Scan for the cell matching the given text and deliver its [X, Y] coordinate at center. 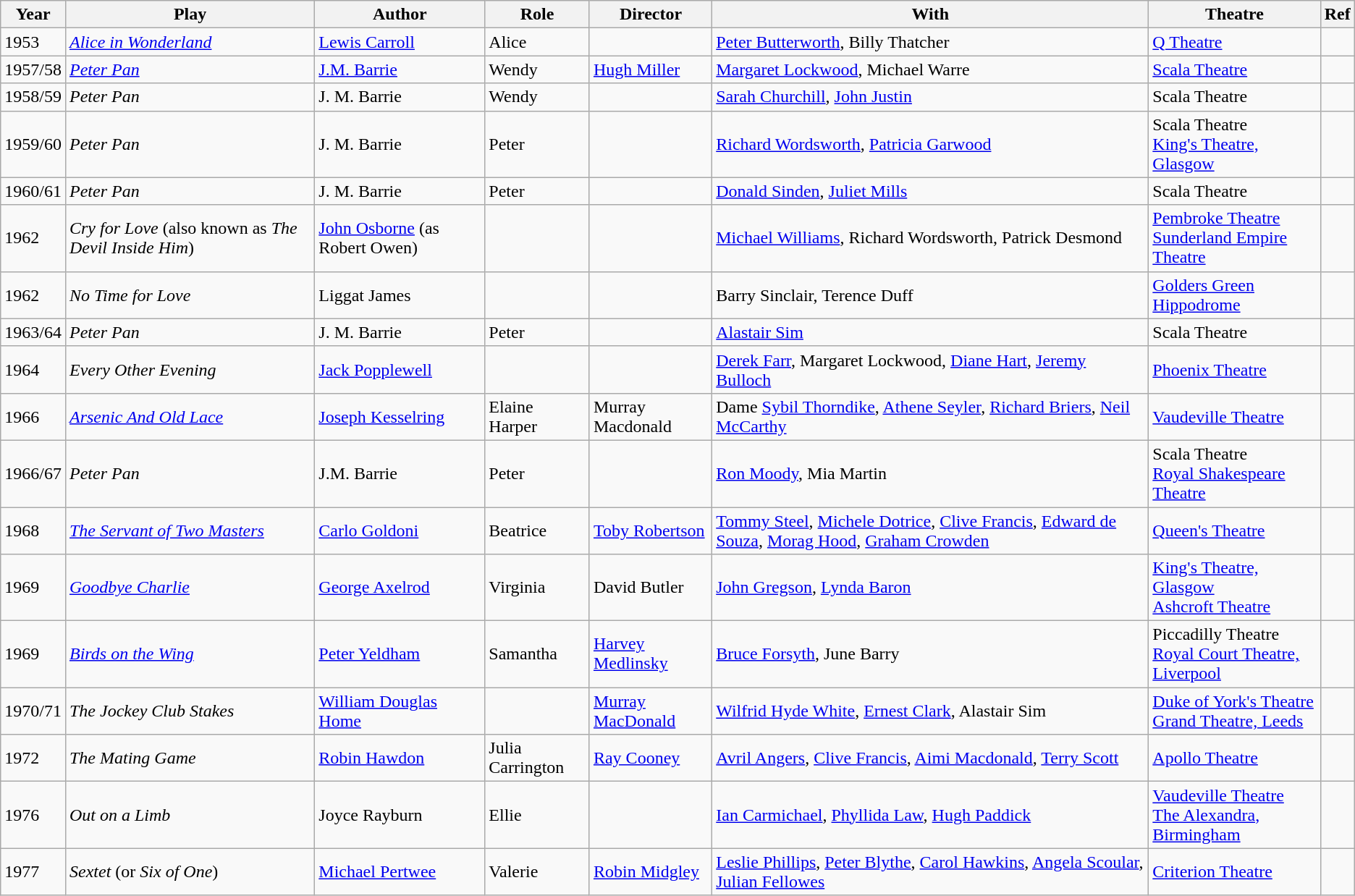
Goodbye Charlie [190, 588]
Theatre [1235, 14]
Michael Pertwee [400, 871]
Vaudeville TheatreThe Alexandra, Birmingham [1235, 815]
John Gregson, Lynda Baron [931, 588]
1958/59 [33, 97]
Scala TheatreRoyal Shakespeare Theatre [1235, 473]
1960/61 [33, 191]
William Douglas Home [400, 711]
Birds on the Wing [190, 654]
Peter Yeldham [400, 654]
Out on a Limb [190, 815]
Michael Williams, Richard Wordsworth, Patrick Desmond [931, 238]
Richard Wordsworth, Patricia Garwood [931, 144]
Wilfrid Hyde White, Ernest Clark, Alastair Sim [931, 711]
Robin Hawdon [400, 758]
Queen's Theatre [1235, 530]
1968 [33, 530]
Alice in Wonderland [190, 42]
Avril Angers, Clive Francis, Aimi Macdonald, Terry Scott [931, 758]
Every Other Evening [190, 369]
Arsenic And Old Lace [190, 417]
Murray MacDonald [650, 711]
Ray Cooney [650, 758]
Dame Sybil Thorndike, Athene Seyler, Richard Briers, Neil McCarthy [931, 417]
George Axelrod [400, 588]
Beatrice [537, 530]
Duke of York's TheatreGrand Theatre, Leeds [1235, 711]
Lewis Carroll [400, 42]
Liggat James [400, 295]
Role [537, 14]
Jack Popplewell [400, 369]
1964 [33, 369]
Carlo Goldoni [400, 530]
John Osborne (as Robert Owen) [400, 238]
1976 [33, 815]
1966 [33, 417]
Sextet (or Six of One) [190, 871]
Bruce Forsyth, June Barry [931, 654]
Director [650, 14]
Barry Sinclair, Terence Duff [931, 295]
Play [190, 14]
Pembroke TheatreSunderland Empire Theatre [1235, 238]
Joyce Rayburn [400, 815]
Year [33, 14]
Apollo Theatre [1235, 758]
Q Theatre [1235, 42]
Margaret Lockwood, Michael Warre [931, 69]
1963/64 [33, 332]
With [931, 14]
The Servant of Two Masters [190, 530]
Vaudeville Theatre [1235, 417]
Ref [1338, 14]
Elaine Harper [537, 417]
Ellie [537, 815]
Golders Green Hippodrome [1235, 295]
Sarah Churchill, John Justin [931, 97]
Hugh Miller [650, 69]
1953 [33, 42]
The Mating Game [190, 758]
No Time for Love [190, 295]
Virginia [537, 588]
Samantha [537, 654]
Phoenix Theatre [1235, 369]
Tommy Steel, Michele Dotrice, Clive Francis, Edward de Souza, Morag Hood, Graham Crowden [931, 530]
Cry for Love (also known as The Devil Inside Him) [190, 238]
Toby Robertson [650, 530]
Donald Sinden, Juliet Mills [931, 191]
King's Theatre, GlasgowAshcroft Theatre [1235, 588]
Piccadilly TheatreRoyal Court Theatre, Liverpool [1235, 654]
Ian Carmichael, Phyllida Law, Hugh Paddick [931, 815]
1957/58 [33, 69]
Alice [537, 42]
1959/60 [33, 144]
Derek Farr, Margaret Lockwood, Diane Hart, Jeremy Bulloch [931, 369]
Scala TheatreKing's Theatre, Glasgow [1235, 144]
1972 [33, 758]
1966/67 [33, 473]
Author [400, 14]
1977 [33, 871]
Alastair Sim [931, 332]
Ron Moody, Mia Martin [931, 473]
Murray Macdonald [650, 417]
Criterion Theatre [1235, 871]
Robin Midgley [650, 871]
Harvey Medlinsky [650, 654]
Peter Butterworth, Billy Thatcher [931, 42]
Valerie [537, 871]
1970/71 [33, 711]
Julia Carrington [537, 758]
David Butler [650, 588]
The Jockey Club Stakes [190, 711]
Joseph Kesselring [400, 417]
Leslie Phillips, Peter Blythe, Carol Hawkins, Angela Scoular, Julian Fellowes [931, 871]
